Pinpoint the cell where the given text exists, returning its (x, y) midpoint coordinate. 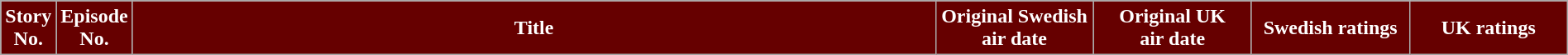
Original UKair date (1173, 28)
Swedish ratings (1330, 28)
UK ratings (1489, 28)
Episode No. (94, 28)
Original Swedishair date (1014, 28)
Story No. (28, 28)
Title (534, 28)
